Search for the cell housing the specified text and yield its [X, Y] center coordinate. 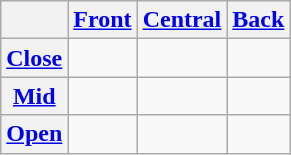
Open [34, 134]
Back [258, 20]
Close [34, 58]
Front [102, 20]
Central [182, 20]
Mid [34, 96]
